Identify which cell holds the provided text, then report its [x, y] central coordinate. 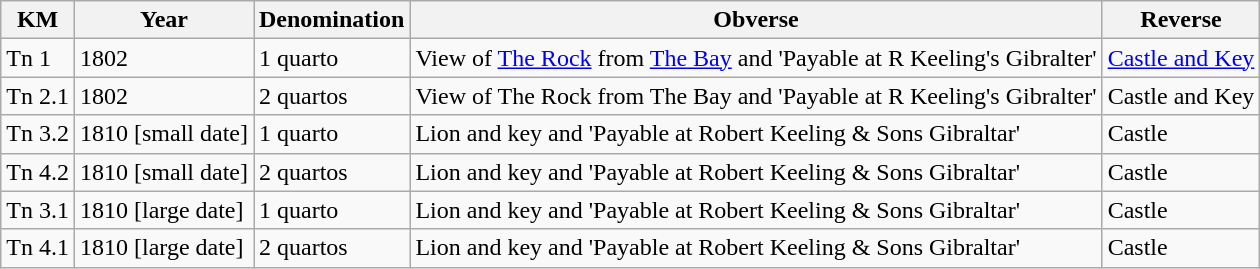
Year [164, 20]
Tn 4.2 [38, 172]
Tn 3.2 [38, 134]
Obverse [756, 20]
Tn 1 [38, 58]
Tn 2.1 [38, 96]
Tn 3.1 [38, 210]
Reverse [1181, 20]
Denomination [332, 20]
KM [38, 20]
Tn 4.1 [38, 248]
